Search for the cell housing the specified text and yield its (X, Y) center coordinate. 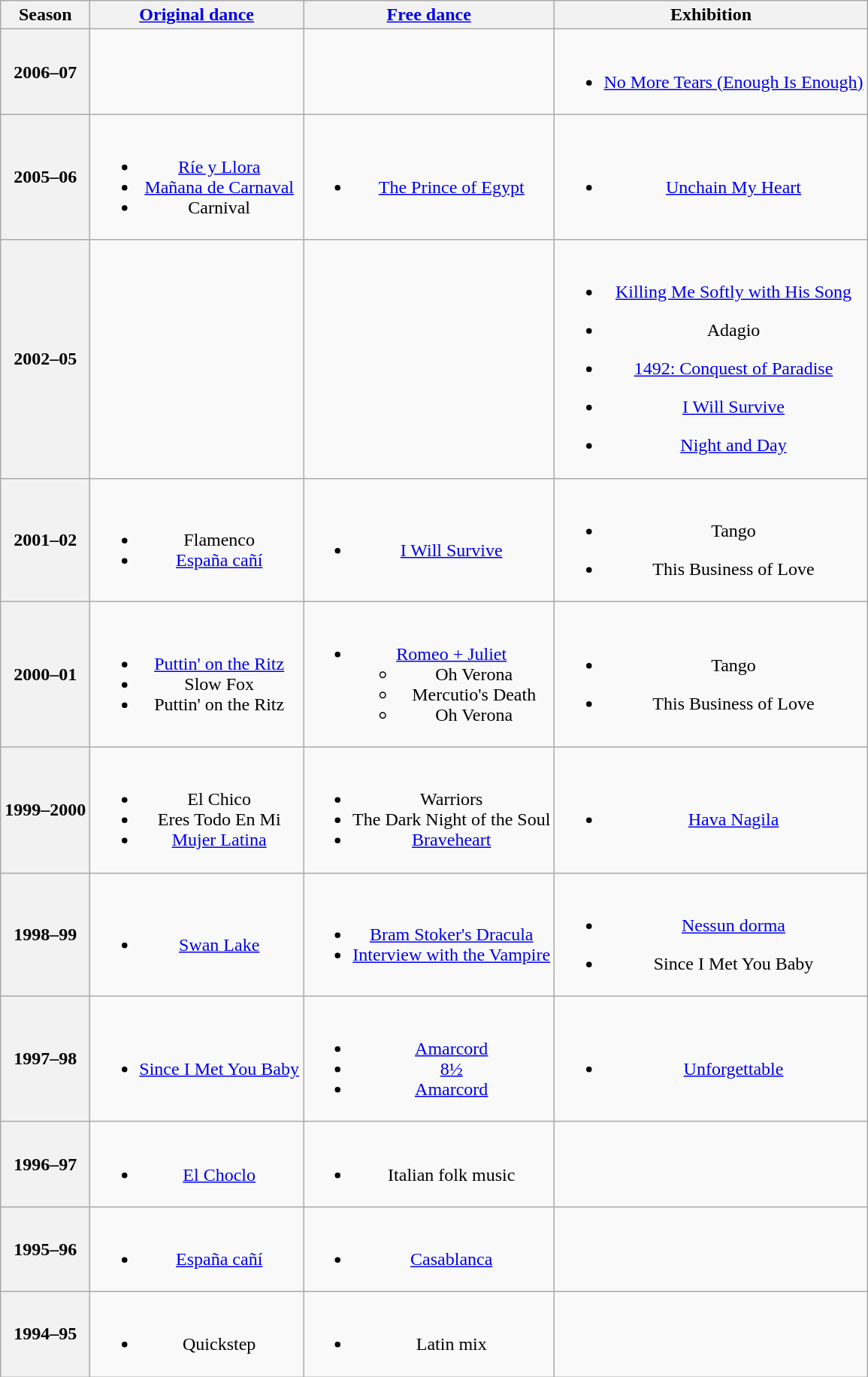
Flamenco España cañí (197, 540)
España cañí (197, 1249)
I Will Survive (429, 540)
1997–98 (45, 1058)
Free dance (429, 15)
El Choclo (197, 1164)
2000–01 (45, 674)
2001–02 (45, 540)
Hava Nagila (711, 810)
1995–96 (45, 1249)
Warriors The Dark Night of the Soul Braveheart (429, 810)
Ríe y Llora Mañana de Carnaval Carnival (197, 177)
Killing Me Softly with His Song Adagio 1492: Conquest of Paradise I Will Survive Night and Day (711, 359)
1998–99 (45, 934)
1994–95 (45, 1333)
Quickstep (197, 1333)
No More Tears (Enough Is Enough) (711, 72)
2005–06 (45, 177)
Italian folk music (429, 1164)
Since I Met You Baby (197, 1058)
Amarcord 8½ Amarcord (429, 1058)
Unchain My Heart (711, 177)
Swan Lake (197, 934)
2002–05 (45, 359)
1996–97 (45, 1164)
2006–07 (45, 72)
Unforgettable (711, 1058)
Puttin' on the Ritz Slow Fox Puttin' on the Ritz (197, 674)
Bram Stoker's Dracula Interview with the Vampire (429, 934)
The Prince of Egypt (429, 177)
Casablanca (429, 1249)
El Chico Eres Todo En Mi Mujer Latina (197, 810)
Original dance (197, 15)
Nessun dorma Since I Met You Baby (711, 934)
Latin mix (429, 1333)
Season (45, 15)
1999–2000 (45, 810)
Romeo + Juliet Oh VeronaMercutio's DeathOh Verona (429, 674)
Exhibition (711, 15)
